For the text-containing cell, return its midpoint in (X, Y) coordinate format. 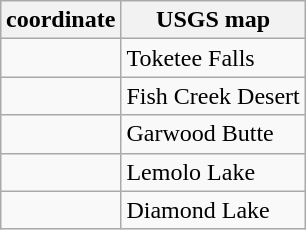
Lemolo Lake (213, 172)
coordinate (61, 20)
Diamond Lake (213, 210)
Fish Creek Desert (213, 96)
USGS map (213, 20)
Toketee Falls (213, 58)
Garwood Butte (213, 134)
